Scan for the cell matching the given text and deliver its [X, Y] coordinate at center. 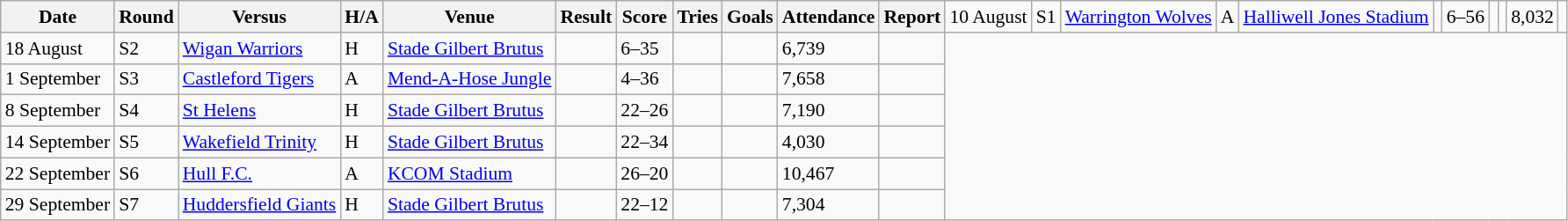
6,739 [829, 48]
6–35 [644, 48]
Versus [260, 17]
6–56 [1466, 17]
22 September [58, 173]
29 September [58, 205]
S5 [146, 143]
KCOM Stadium [469, 173]
10,467 [829, 173]
Attendance [829, 17]
8,032 [1533, 17]
7,190 [829, 111]
Result [585, 17]
Round [146, 17]
Venue [469, 17]
S4 [146, 111]
18 August [58, 48]
4,030 [829, 143]
Report [912, 17]
H/A [362, 17]
Wakefield Trinity [260, 143]
Hull F.C. [260, 173]
22–26 [644, 111]
Wigan Warriors [260, 48]
S6 [146, 173]
26–20 [644, 173]
10 August [988, 17]
Goals [751, 17]
22–34 [644, 143]
Castleford Tigers [260, 79]
Date [58, 17]
S1 [1046, 17]
Mend-A-Hose Jungle [469, 79]
7,658 [829, 79]
S3 [146, 79]
22–12 [644, 205]
1 September [58, 79]
8 September [58, 111]
St Helens [260, 111]
14 September [58, 143]
S7 [146, 205]
Score [644, 17]
4–36 [644, 79]
Tries [697, 17]
S2 [146, 48]
7,304 [829, 205]
Huddersfield Giants [260, 205]
Halliwell Jones Stadium [1336, 17]
Warrington Wolves [1139, 17]
